For the text-containing cell, return its midpoint in (X, Y) coordinate format. 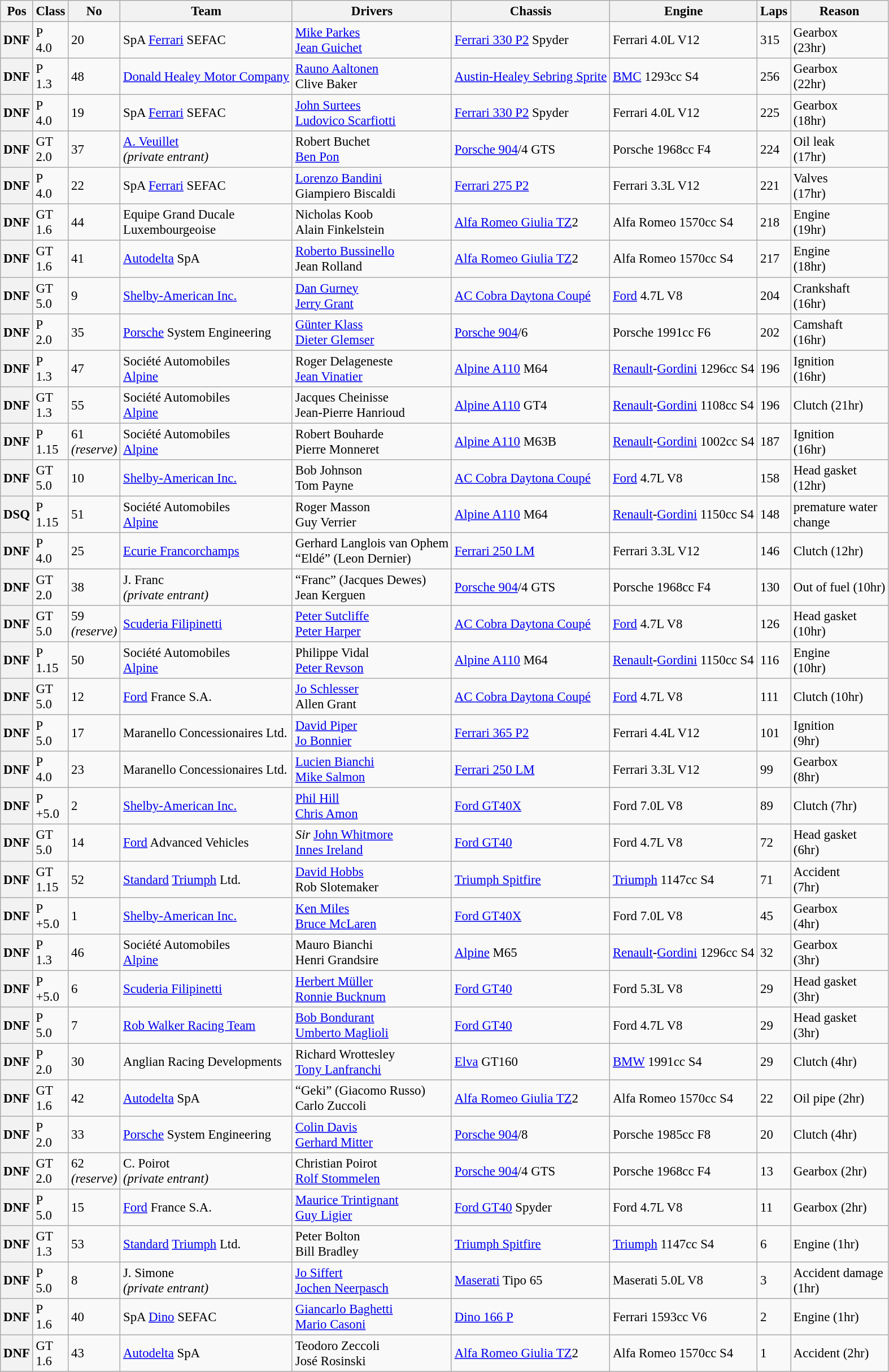
A. Veuillet(private entrant) (207, 149)
Christian Poirot Rolf Stommelen (372, 1171)
Mauro Bianchi Henri Grandsire (372, 952)
J. Simone(private entrant) (207, 1281)
Engine (18hr) (839, 259)
Engine (19hr) (839, 223)
Gearbox (23hr) (839, 41)
33 (94, 1134)
Engine (683, 11)
No (94, 11)
Valves (17hr) (839, 186)
62(reserve) (94, 1171)
7 (94, 1026)
59(reserve) (94, 624)
Accident (7hr) (839, 879)
218 (774, 223)
Herbert Müller Ronnie Bucknum (372, 988)
Equipe Grand Ducale Luxembourgeoise (207, 223)
221 (774, 186)
Bob Bondurant Umberto Maglioli (372, 1026)
Gearbox (3hr) (839, 952)
Gearbox (18hr) (839, 113)
Laps (774, 11)
158 (774, 478)
“Geki” (Giacomo Russo) Carlo Zuccoli (372, 1098)
99 (774, 769)
Class (51, 11)
Ken Miles Bruce McLaren (372, 916)
Roger Masson Guy Verrier (372, 514)
Maurice Trintignant Guy Ligier (372, 1208)
32 (774, 952)
71 (774, 879)
Jo Schlesser Allen Grant (372, 697)
Robert Bouharde Pierre Monneret (372, 442)
47 (94, 368)
Pos (17, 11)
315 (774, 41)
Accident damage (1hr) (839, 1281)
256 (774, 77)
38 (94, 587)
Accident (2hr) (839, 1353)
52 (94, 879)
Donald Healey Motor Company (207, 77)
48 (94, 77)
Dan Gurney Jerry Grant (372, 296)
GT1.15 (51, 879)
Nicholas Koob Alain Finkelstein (372, 223)
Rauno Aaltonen Clive Baker (372, 77)
224 (774, 149)
Camshaft (16hr) (839, 332)
55 (94, 404)
Gerhard Langlois van Ophem “Eldé” (Leon Dernier) (372, 551)
51 (94, 514)
David Hobbs Rob Slotemaker (372, 879)
Head gasket (6hr) (839, 843)
SpA Dino SEFAC (207, 1317)
Crankshaft (16hr) (839, 296)
Philippe Vidal Peter Revson (372, 661)
Alpine A110 M63B (530, 442)
Clutch (10hr) (839, 697)
23 (94, 769)
41 (94, 259)
David Piper Jo Bonnier (372, 733)
Peter Bolton Bill Bradley (372, 1244)
45 (774, 916)
Drivers (372, 11)
Roger Delageneste Jean Vinatier (372, 368)
Roberto Bussinello Jean Rolland (372, 259)
Peter Sutcliffe Peter Harper (372, 624)
Clutch (12hr) (839, 551)
Ford GT40 Spyder (530, 1208)
46 (94, 952)
111 (774, 697)
35 (94, 332)
Clutch (21hr) (839, 404)
BMW 1991cc S4 (683, 1062)
50 (94, 661)
Giancarlo Baghetti Mario Casoni (372, 1317)
Porsche 904/6 (530, 332)
Teodoro Zeccoli José Rosinski (372, 1353)
3 (774, 1281)
Lucien Bianchi Mike Salmon (372, 769)
30 (94, 1062)
Ferrari 1593cc V6 (683, 1317)
Chassis (530, 11)
126 (774, 624)
130 (774, 587)
Lorenzo Bandini Giampiero Biscaldi (372, 186)
42 (94, 1098)
40 (94, 1317)
Engine (10hr) (839, 661)
Alpine M65 (530, 952)
Gearbox (4hr) (839, 916)
John Surtees Ludovico Scarfiotti (372, 113)
11 (774, 1208)
Head gasket (12hr) (839, 478)
187 (774, 442)
202 (774, 332)
8 (94, 1281)
101 (774, 733)
Ignition (9hr) (839, 733)
DSQ (17, 514)
225 (774, 113)
217 (774, 259)
Ferrari 365 P2 (530, 733)
Robert Buchet Ben Pon (372, 149)
Oil pipe (2hr) (839, 1098)
Dino 166 P (530, 1317)
37 (94, 149)
Günter Klass Dieter Glemser (372, 332)
Elva GT160 (530, 1062)
44 (94, 223)
13 (774, 1171)
12 (94, 697)
Ferrari 4.4L V12 (683, 733)
Phil Hill Chris Amon (372, 807)
148 (774, 514)
Ford 5.3L V8 (683, 988)
“Franc” (Jacques Dewes) Jean Kerguen (372, 587)
Porsche 904/8 (530, 1134)
53 (94, 1244)
Colin Davis Gerhard Mitter (372, 1134)
Anglian Racing Developments (207, 1062)
Renault-Gordini 1108cc S4 (683, 404)
Gearbox (8hr) (839, 769)
Mike Parkes Jean Guichet (372, 41)
J. Franc(private entrant) (207, 587)
Rob Walker Racing Team (207, 1026)
P1.6 (51, 1317)
C. Poirot(private entrant) (207, 1171)
Ferrari 275 P2 (530, 186)
Reason (839, 11)
Alpine A110 GT4 (530, 404)
Out of fuel (10hr) (839, 587)
BMC 1293cc S4 (683, 77)
89 (774, 807)
Ecurie Francorchamps (207, 551)
204 (774, 296)
146 (774, 551)
Jo Siffert Jochen Neerpasch (372, 1281)
Gearbox (22hr) (839, 77)
72 (774, 843)
25 (94, 551)
Porsche 1991cc F6 (683, 332)
Oil leak (17hr) (839, 149)
15 (94, 1208)
Ford Advanced Vehicles (207, 843)
Head gasket (10hr) (839, 624)
Sir John Whitmore Innes Ireland (372, 843)
9 (94, 296)
Porsche 1985cc F8 (683, 1134)
17 (94, 733)
Richard Wrottesley Tony Lanfranchi (372, 1062)
Austin-Healey Sebring Sprite (530, 77)
19 (94, 113)
61(reserve) (94, 442)
premature water change (839, 514)
10 (94, 478)
Maserati 5.0L V8 (683, 1281)
Bob Johnson Tom Payne (372, 478)
Clutch (7hr) (839, 807)
43 (94, 1353)
Jacques Cheinisse Jean-Pierre Hanrioud (372, 404)
Renault-Gordini 1002cc S4 (683, 442)
Maserati Tipo 65 (530, 1281)
14 (94, 843)
Team (207, 11)
116 (774, 661)
